Return [x, y] of the center of cell containing provided text 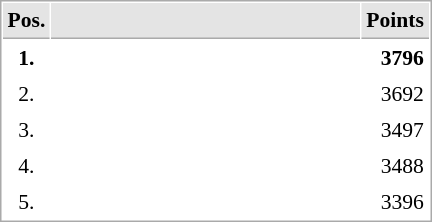
3497 [396, 129]
3488 [396, 165]
Pos. [26, 21]
1. [26, 57]
3396 [396, 201]
3692 [396, 93]
3. [26, 129]
4. [26, 165]
2. [26, 93]
3796 [396, 57]
5. [26, 201]
Points [396, 21]
